Pinpoint the cell where the given text exists, returning its (X, Y) midpoint coordinate. 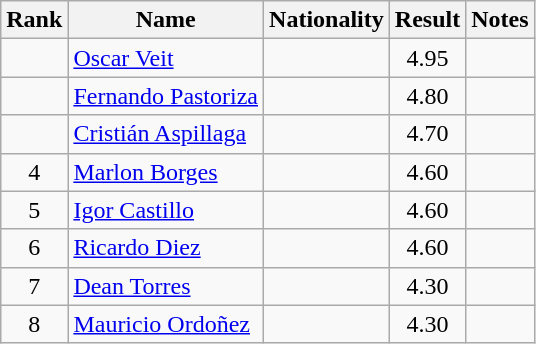
4 (34, 172)
Fernando Pastoriza (166, 96)
Rank (34, 20)
7 (34, 286)
Result (427, 20)
8 (34, 324)
Name (166, 20)
Igor Castillo (166, 210)
4.70 (427, 134)
Nationality (327, 20)
5 (34, 210)
Marlon Borges (166, 172)
4.80 (427, 96)
Oscar Veit (166, 58)
Mauricio Ordoñez (166, 324)
4.95 (427, 58)
Notes (500, 20)
Cristián Aspillaga (166, 134)
6 (34, 248)
Ricardo Diez (166, 248)
Dean Torres (166, 286)
